Extract the (x, y) coordinate from the center of the cell holding the provided text.  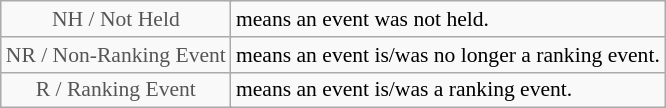
means an event is/was no longer a ranking event. (448, 55)
R / Ranking Event (116, 90)
NH / Not Held (116, 19)
means an event was not held. (448, 19)
NR / Non-Ranking Event (116, 55)
means an event is/was a ranking event. (448, 90)
